Determine the [x, y] coordinate at the center of the cell enclosing the given text.  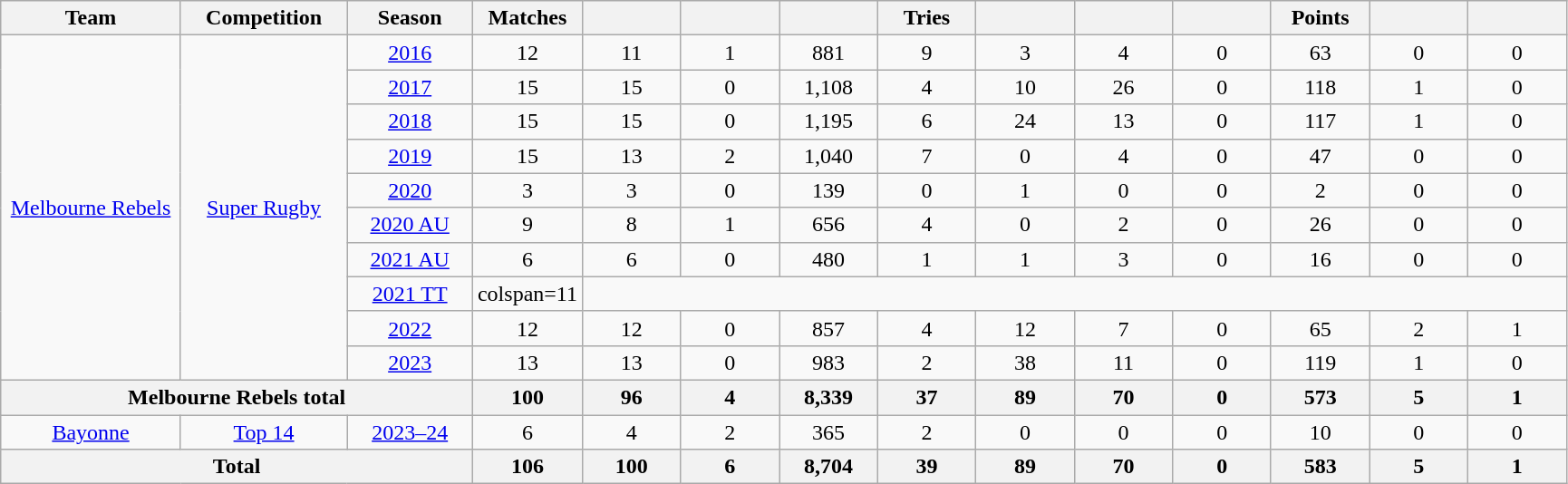
47 [1320, 156]
365 [828, 432]
Bayonne [91, 432]
857 [828, 328]
8 [631, 225]
118 [1320, 87]
1,108 [828, 87]
2022 [410, 328]
65 [1320, 328]
Tries [926, 18]
Team [91, 18]
2020 AU [410, 225]
Melbourne Rebels [91, 208]
2021 TT [410, 294]
Total [237, 467]
2020 [410, 190]
656 [828, 225]
24 [1026, 121]
37 [926, 397]
119 [1320, 363]
2023–24 [410, 432]
139 [828, 190]
2018 [410, 121]
2016 [410, 53]
Super Rugby [264, 208]
16 [1320, 259]
38 [1026, 363]
106 [528, 467]
Matches [528, 18]
117 [1320, 121]
983 [828, 363]
Competition [264, 18]
Season [410, 18]
63 [1320, 53]
colspan=11 [528, 294]
Points [1320, 18]
2023 [410, 363]
96 [631, 397]
Melbourne Rebels total [237, 397]
Top 14 [264, 432]
1,040 [828, 156]
8,339 [828, 397]
1,195 [828, 121]
881 [828, 53]
39 [926, 467]
573 [1320, 397]
2021 AU [410, 259]
480 [828, 259]
2019 [410, 156]
583 [1320, 467]
2017 [410, 87]
8,704 [828, 467]
